Determine the (X, Y) coordinate at the center of the cell enclosing the given text.  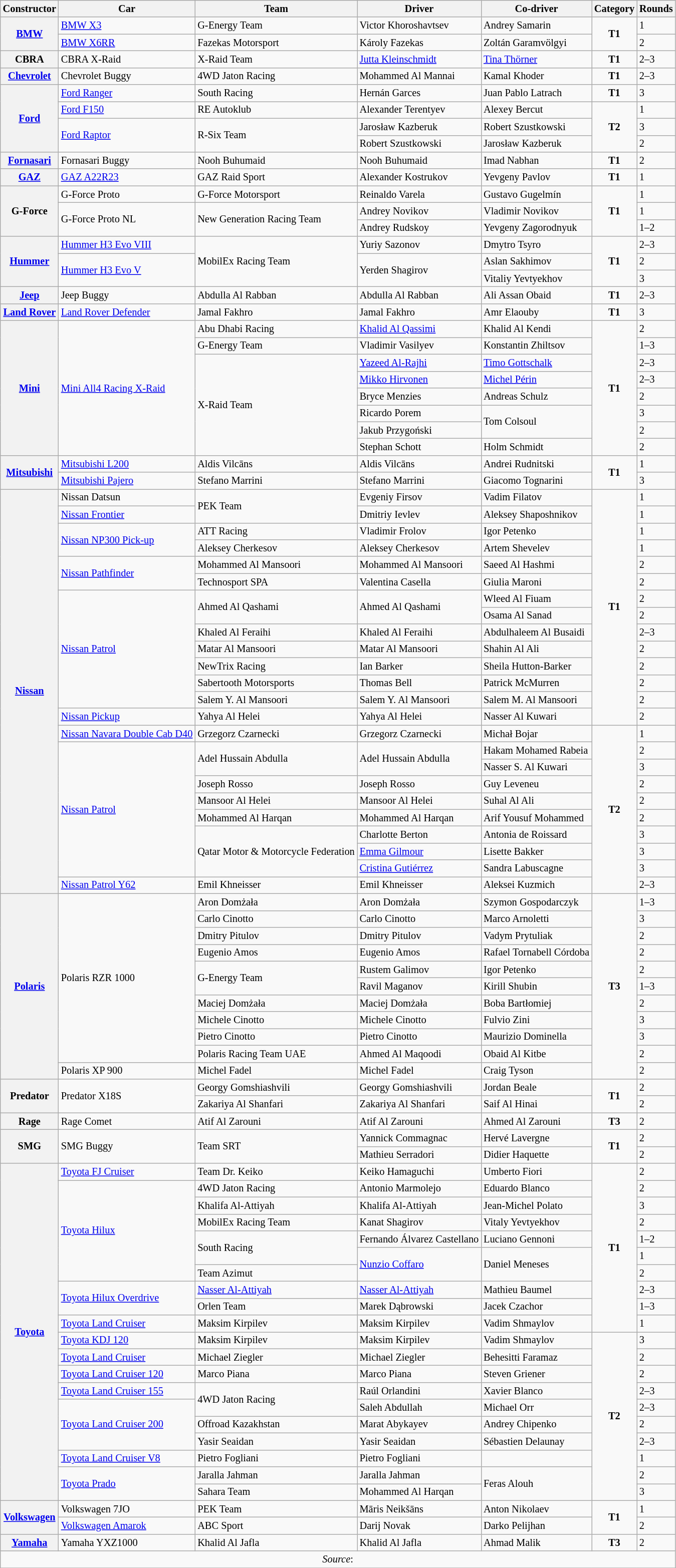
Mitsubishi (30, 472)
Team SRT (276, 1146)
Ford Raptor (127, 135)
SMG Buggy (127, 1146)
Andrey Chipenko (536, 1424)
Polaris XP 900 (127, 1071)
Ford Ranger (127, 93)
Arif Yousuf Mohammed (536, 818)
Salem M. Al Mansoori (536, 700)
Giacomo Tognarini (536, 481)
Polaris Racing Team UAE (276, 1054)
Alexander Kostrukov (419, 177)
G-Force Proto (127, 194)
Luciano Gennoni (536, 1239)
Hernán Garces (419, 93)
Vladimir Vasilyev (419, 346)
Patrick McMurren (536, 683)
Rounds (656, 9)
Rustem Galimov (419, 970)
Volkswagen Amarok (127, 1525)
Predator (30, 1096)
Kanat Shagirov (419, 1222)
Vitaly Yevtyekhov (536, 1222)
Vladimir Novikov (536, 211)
Andreas Schulz (536, 396)
Valentina Casella (419, 582)
Driver (419, 9)
Hummer H3 Evo VIII (127, 245)
BMW (30, 34)
Andrei Rudnitski (536, 464)
Nissan Navara Double Cab D40 (127, 734)
R-Six Team (276, 135)
Nasser S. Al Kuwari (536, 767)
Land Rover (30, 312)
Maurizio Dominella (536, 1037)
Andrey Novikov (419, 211)
GAZ (30, 177)
Andrey Rudskoy (419, 228)
Toyota FJ Cruiser (127, 1172)
Yerden Shagirov (419, 269)
CBRA (30, 59)
Daniel Meneses (536, 1264)
Boba Bartłomiej (536, 1003)
Abdulhaleem Al Busaidi (536, 633)
Co-driver (536, 9)
Jacek Czachor (536, 1307)
Antonio Marmolejo (419, 1188)
Hervé Lavergne (536, 1138)
Stephan Schott (419, 447)
Sabertooth Motorsports (276, 683)
Rafael Tornabell Córdoba (536, 953)
Eduardo Blanco (536, 1188)
Yannick Commagnac (419, 1138)
Fornasari Buggy (127, 160)
Suhal Al Ali (536, 801)
Nissan Pathfinder (127, 573)
Polaris (30, 986)
Toyota Land Cruiser 120 (127, 1374)
Ali Assan Obaid (536, 295)
Xavier Blanco (536, 1391)
Thomas Bell (419, 683)
Michel Périn (536, 380)
Yamaha (30, 1542)
Ravil Maganov (419, 986)
BMW X3 (127, 26)
Khalid Al Qassimi (419, 329)
G-Force Motorsport (276, 194)
Hummer H3 Evo V (127, 269)
Hummer (30, 261)
Feras Alouh (536, 1483)
Fernando Álvarez Castellano (419, 1239)
Antonia de Roissard (536, 835)
Toyota KDJ 120 (127, 1340)
Szymon Gospodarczyk (536, 902)
Team Azimut (276, 1273)
Guy Leveneu (536, 784)
Fornasari (30, 160)
GAZ Raid Sport (276, 177)
Michał Bojar (536, 734)
Cristina Gutiérrez (419, 868)
Mathieu Baumel (536, 1290)
Lisette Bakker (536, 851)
Emma Gilmour (419, 851)
Toyota Land Cruiser 155 (127, 1391)
Saeed Al Hashmi (536, 565)
Nissan Datsun (127, 497)
Toyota Land Cruiser 200 (127, 1424)
Marco Arnoletti (536, 919)
Nissan Patrol Y62 (127, 885)
Nissan (30, 691)
Nunzio Coffaro (419, 1264)
Kamal Khoder (536, 76)
GAZ A22R23 (127, 177)
Reinaldo Varela (419, 194)
Charlotte Berton (419, 835)
Qatar Motor & Motorcycle Federation (276, 851)
Vitaliy Yevtyekhov (536, 278)
Timo Gottschalk (536, 363)
Károly Fazekas (419, 43)
Jeep (30, 295)
Car (127, 9)
Jean-Michel Polato (536, 1205)
Rage (30, 1121)
Aleksei Kuzmich (536, 885)
Mini (30, 388)
Khalid Al Kendi (536, 329)
Nissan Frontier (127, 514)
Victor Khoroshavtsev (419, 26)
Umberto Fiori (536, 1172)
Sandra Labuscagne (536, 868)
Chevrolet Buggy (127, 76)
Toyota Prado (127, 1483)
Raúl Orlandini (419, 1391)
Vadym Prytuliak (536, 935)
Nissan Pickup (127, 717)
Marek Dąbrowski (419, 1307)
Juan Pablo Latrach (536, 93)
Mathieu Serradori (419, 1155)
Konstantin Zhiltsov (536, 346)
Didier Haquette (536, 1155)
NewTrix Racing (276, 666)
Anton Nikolaev (536, 1509)
Orlen Team (276, 1307)
Team Dr. Keiko (276, 1172)
Source: (338, 1559)
Holm Schmidt (536, 447)
RE Autoklub (276, 110)
Māris Neikšāns (419, 1509)
Ahmed Al Maqoodi (419, 1054)
Sahara Team (276, 1492)
Fulvio Zini (536, 1020)
Yamaha YXZ1000 (127, 1542)
Behesitti Faramaz (536, 1357)
Nasser Al Kuwari (536, 717)
Dmitriy Ievlev (419, 514)
Sheila Hutton-Barker (536, 666)
Darij Novak (419, 1525)
Aleksey Shaposhnikov (536, 514)
Yuriy Sazonov (419, 245)
Toyota (30, 1332)
Shahin Al Ali (536, 649)
Ford (30, 118)
Alexander Terentyev (419, 110)
Team (276, 9)
Michael Orr (536, 1408)
Saleh Abdullah (419, 1408)
Bryce Menzies (419, 396)
Tina Thörner (536, 59)
Andrey Samarin (536, 26)
Yazeed Al-Rajhi (419, 363)
BMW X6RR (127, 43)
Abu Dhabi Racing (276, 329)
Yevgeny Zagorodnyuk (536, 228)
Hakam Mohamed Rabeia (536, 750)
Saif Al Hinai (536, 1104)
Predator X18S (127, 1096)
Category (614, 9)
Mini All4 Racing X-Raid (127, 388)
Toyota Hilux Overdrive (127, 1298)
Wleed Al Fiuam (536, 598)
Imad Nabhan (536, 160)
Evgeniy Firsov (419, 497)
G-Force Proto NL (127, 219)
Nissan NP300 Pick-up (127, 540)
Alexey Bercut (536, 110)
Mohammed Al Mannai (419, 76)
Aslan Sakhimov (536, 261)
Sébastien Delaunay (536, 1441)
Artem Shevelev (536, 548)
Land Rover Defender (127, 312)
Craig Tyson (536, 1071)
Toyota Land Cruiser V8 (127, 1458)
Chevrolet (30, 76)
Giulia Maroni (536, 582)
Polaris RZR 1000 (127, 978)
Mitsubishi L200 (127, 464)
Volkswagen 7JO (127, 1509)
Ford F150 (127, 110)
Obaid Al Kitbe (536, 1054)
Steven Griener (536, 1374)
Tom Colsoul (536, 422)
Kirill Shubin (536, 986)
ABC Sport (276, 1525)
Jeep Buggy (127, 295)
Yevgeny Pavlov (536, 177)
Vadim Filatov (536, 497)
Dmytro Tsyro (536, 245)
Ahmed Al Zarouni (536, 1121)
SMG (30, 1146)
Jordan Beale (536, 1087)
Constructor (30, 9)
ATT Racing (276, 531)
CBRA X-Raid (127, 59)
Amr Elaouby (536, 312)
Zoltán Garamvölgyi (536, 43)
Gustavo Gugelmín (536, 194)
Jutta Kleinschmidt (419, 59)
Offroad Kazakhstan (276, 1424)
Fazekas Motorsport (276, 43)
Darko Pelijhan (536, 1525)
Ahmad Malik (536, 1542)
Mitsubishi Pajero (127, 481)
Ian Barker (419, 666)
New Generation Racing Team (276, 219)
Toyota Hilux (127, 1230)
Ricardo Porem (419, 413)
Mikko Hirvonen (419, 380)
Technosport SPA (276, 582)
Osama Al Sanad (536, 615)
Rage Comet (127, 1121)
Keiko Hamaguchi (419, 1172)
Volkswagen (30, 1517)
Marat Abykayev (419, 1424)
Vladimir Frolov (419, 531)
G-Force (30, 211)
Jakub Przygoński (419, 430)
